From the cell containing the given text, extract its center point as (X, Y) coordinate. 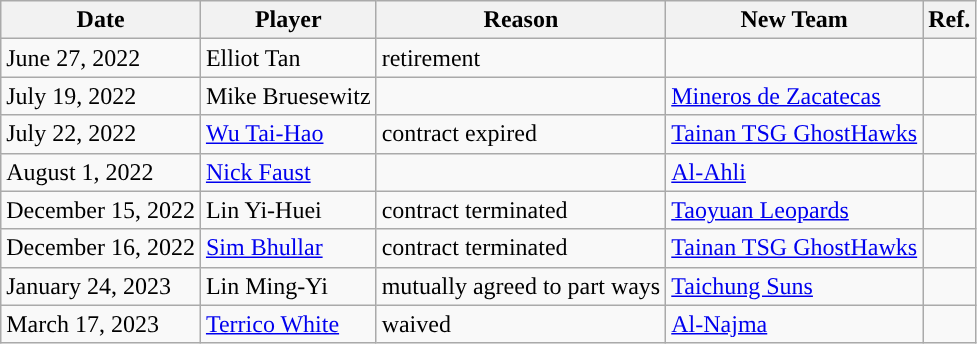
Wu Tai-Hao (288, 134)
Mineros de Zacatecas (794, 96)
Nick Faust (288, 172)
January 24, 2023 (101, 286)
retirement (521, 58)
Elliot Tan (288, 58)
June 27, 2022 (101, 58)
Al-Ahli (794, 172)
mutually agreed to part ways (521, 286)
July 19, 2022 (101, 96)
Taoyuan Leopards (794, 210)
New Team (794, 20)
contract expired (521, 134)
Taichung Suns (794, 286)
August 1, 2022 (101, 172)
waived (521, 324)
Ref. (950, 20)
July 22, 2022 (101, 134)
Mike Bruesewitz (288, 96)
Sim Bhullar (288, 248)
Date (101, 20)
Terrico White (288, 324)
Lin Ming-Yi (288, 286)
December 16, 2022 (101, 248)
March 17, 2023 (101, 324)
Player (288, 20)
Al-Najma (794, 324)
Reason (521, 20)
December 15, 2022 (101, 210)
Lin Yi-Huei (288, 210)
